Return the [x, y] coordinate for the center point of the cell that contains the specified text.  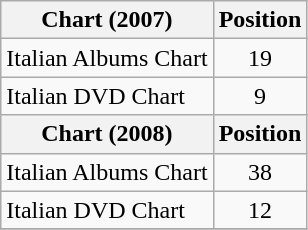
9 [260, 96]
Chart (2008) [107, 134]
12 [260, 210]
19 [260, 58]
38 [260, 172]
Chart (2007) [107, 20]
